Search for the cell housing the specified text and yield its [x, y] center coordinate. 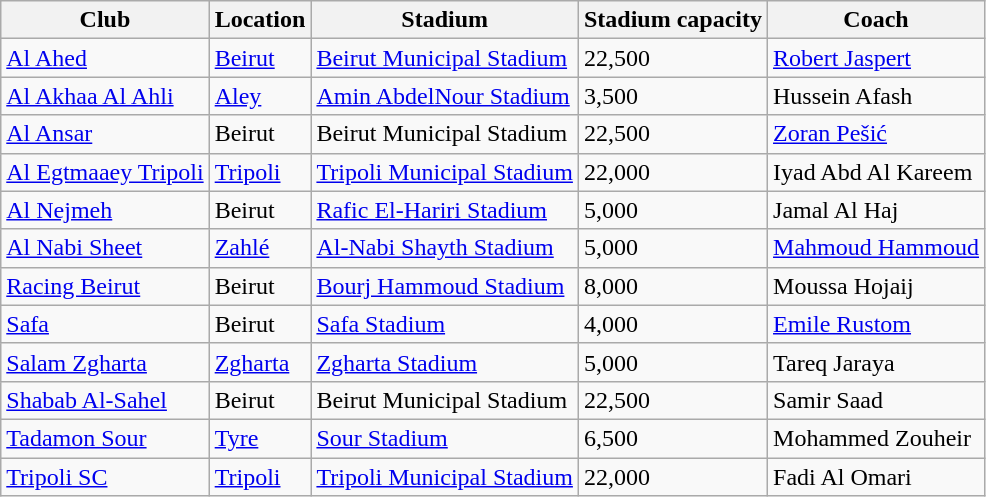
Al-Nabi Shayth Stadium [445, 248]
Hussein Afash [876, 96]
Stadium [445, 20]
Sour Stadium [445, 438]
Zgharta Stadium [445, 362]
Al Nabi Sheet [105, 248]
Safa Stadium [445, 324]
Mahmoud Hammoud [876, 248]
Fadi Al Omari [876, 477]
8,000 [672, 286]
Club [105, 20]
Stadium capacity [672, 20]
Jamal Al Haj [876, 210]
Salam Zgharta [105, 362]
3,500 [672, 96]
Amin AbdelNour Stadium [445, 96]
Zgharta [260, 362]
Tyre [260, 438]
Racing Beirut [105, 286]
4,000 [672, 324]
Zahlé [260, 248]
Mohammed Zouheir [876, 438]
6,500 [672, 438]
Aley [260, 96]
Iyad Abd Al Kareem [876, 172]
Robert Jaspert [876, 58]
Location [260, 20]
Shabab Al-Sahel [105, 400]
Samir Saad [876, 400]
Coach [876, 20]
Tareq Jaraya [876, 362]
Moussa Hojaij [876, 286]
Al Nejmeh [105, 210]
Zoran Pešić [876, 134]
Safa [105, 324]
Al Egtmaaey Tripoli [105, 172]
Tadamon Sour [105, 438]
Al Ahed [105, 58]
Bourj Hammoud Stadium [445, 286]
Tripoli SC [105, 477]
Emile Rustom [876, 324]
Rafic El-Hariri Stadium [445, 210]
Al Akhaa Al Ahli [105, 96]
Al Ansar [105, 134]
